Pinpoint the cell where the given text exists, returning its [X, Y] midpoint coordinate. 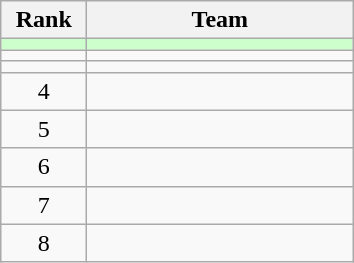
Rank [44, 20]
Team [220, 20]
4 [44, 91]
5 [44, 129]
8 [44, 243]
6 [44, 167]
7 [44, 205]
